For the text-containing cell, return its midpoint in (x, y) coordinate format. 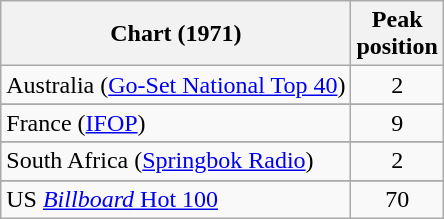
France (IFOP) (176, 123)
US Billboard Hot 100 (176, 199)
70 (397, 199)
9 (397, 123)
Chart (1971) (176, 34)
Peakposition (397, 34)
South Africa (Springbok Radio) (176, 161)
Australia (Go-Set National Top 40) (176, 85)
